Locate the cell with the specified text and output its (x, y) center coordinate. 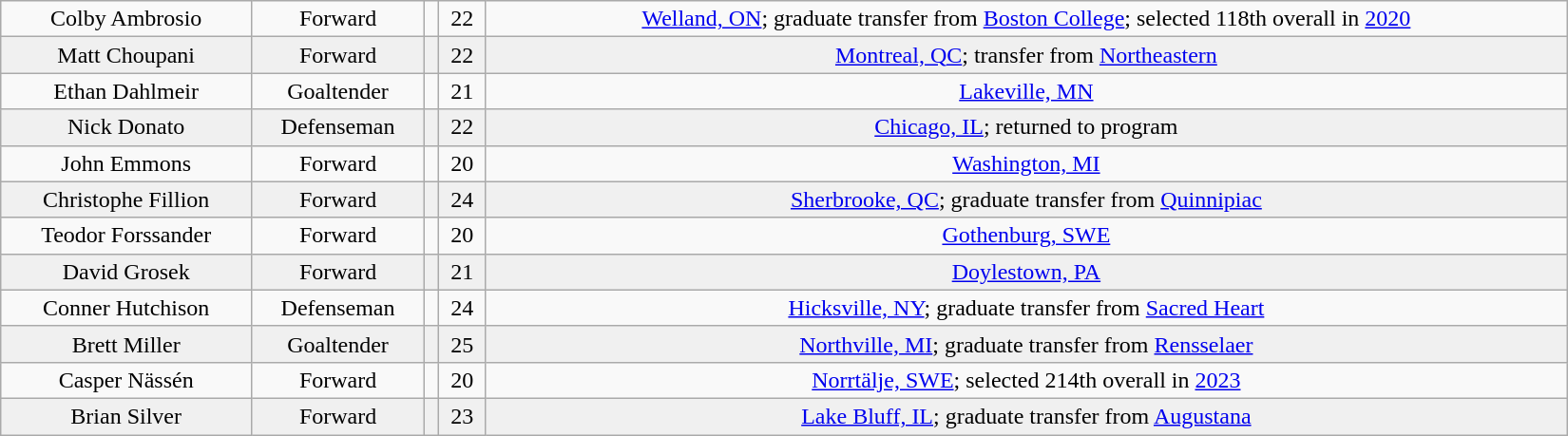
Matt Choupani (126, 55)
Norrtälje, SWE; selected 214th overall in 2023 (1026, 380)
Montreal, QC; transfer from Northeastern (1026, 55)
Hicksville, NY; graduate transfer from Sacred Heart (1026, 308)
Colby Ambrosio (126, 19)
Chicago, IL; returned to program (1026, 127)
Casper Nässén (126, 380)
Washington, MI (1026, 163)
25 (462, 344)
David Grosek (126, 272)
Brett Miller (126, 344)
Gothenburg, SWE (1026, 236)
Lake Bluff, IL; graduate transfer from Augustana (1026, 416)
John Emmons (126, 163)
Conner Hutchison (126, 308)
Lakeville, MN (1026, 91)
Christophe Fillion (126, 199)
Northville, MI; graduate transfer from Rensselaer (1026, 344)
Doylestown, PA (1026, 272)
23 (462, 416)
Sherbrooke, QC; graduate transfer from Quinnipiac (1026, 199)
Teodor Forssander (126, 236)
Nick Donato (126, 127)
Brian Silver (126, 416)
Welland, ON; graduate transfer from Boston College; selected 118th overall in 2020 (1026, 19)
Ethan Dahlmeir (126, 91)
